Output the [X, Y] coordinate of the center of the cell containing the given text.  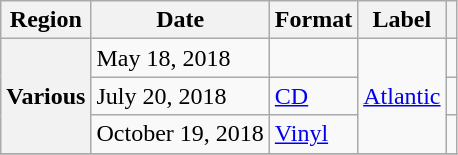
Vinyl [313, 134]
Format [313, 20]
July 20, 2018 [180, 96]
Various [46, 96]
Region [46, 20]
Atlantic [402, 96]
Date [180, 20]
CD [313, 96]
October 19, 2018 [180, 134]
May 18, 2018 [180, 58]
Label [402, 20]
